Return [x, y] of the center of cell containing provided text 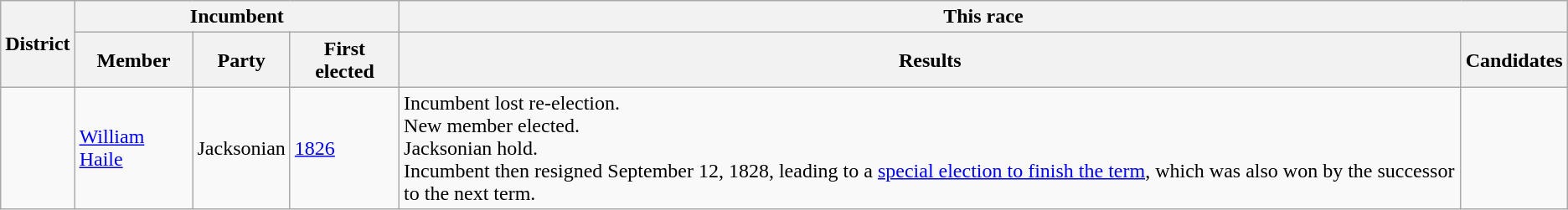
Jacksonian [241, 148]
William Haile [134, 148]
1826 [344, 148]
District [38, 44]
This race [983, 17]
Member [134, 60]
Party [241, 60]
Results [931, 60]
First elected [344, 60]
Incumbent [236, 17]
Candidates [1514, 60]
